For the text-containing cell, return its midpoint in (x, y) coordinate format. 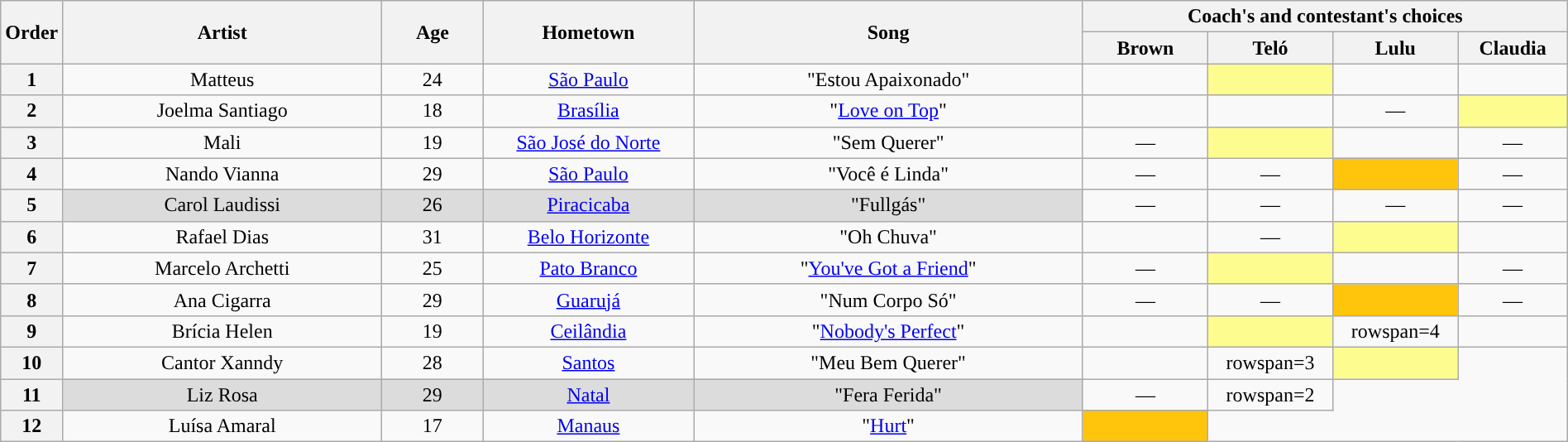
Cantor Xanndy (222, 363)
Marcelo Archetti (222, 268)
Nando Vianna (222, 174)
9 (31, 331)
Age (433, 32)
28 (433, 363)
Belo Horizonte (589, 237)
11 (31, 395)
24 (433, 79)
Carol Laudissi (222, 205)
1 (31, 79)
Teló (1270, 48)
10 (31, 363)
Piracicaba (589, 205)
Ana Cigarra (222, 300)
Luísa Amaral (222, 426)
"Fullgás" (888, 205)
25 (433, 268)
Ceilândia (589, 331)
Song (888, 32)
26 (433, 205)
"Love on Top" (888, 111)
31 (433, 237)
8 (31, 300)
5 (31, 205)
"Estou Apaixonado" (888, 79)
"Você é Linda" (888, 174)
Joelma Santiago (222, 111)
Mali (222, 142)
"You've Got a Friend" (888, 268)
rowspan=2 (1270, 395)
"Hurt" (888, 426)
Natal (589, 395)
Claudia (1513, 48)
18 (433, 111)
6 (31, 237)
Matteus (222, 79)
"Fera Ferida" (888, 395)
Santos (589, 363)
"Num Corpo Só" (888, 300)
"Meu Bem Querer" (888, 363)
Brasília (589, 111)
4 (31, 174)
Brícia Helen (222, 331)
Brown (1145, 48)
"Sem Querer" (888, 142)
São José do Norte (589, 142)
"Nobody's Perfect" (888, 331)
Rafael Dias (222, 237)
Hometown (589, 32)
rowspan=3 (1270, 363)
"Oh Chuva" (888, 237)
7 (31, 268)
3 (31, 142)
Lulu (1396, 48)
Coach's and contestant's choices (1325, 17)
Guarujá (589, 300)
17 (433, 426)
Order (31, 32)
rowspan=4 (1396, 331)
Pato Branco (589, 268)
Manaus (589, 426)
2 (31, 111)
12 (31, 426)
Liz Rosa (222, 395)
Artist (222, 32)
